For the text-containing cell, return its midpoint in [X, Y] coordinate format. 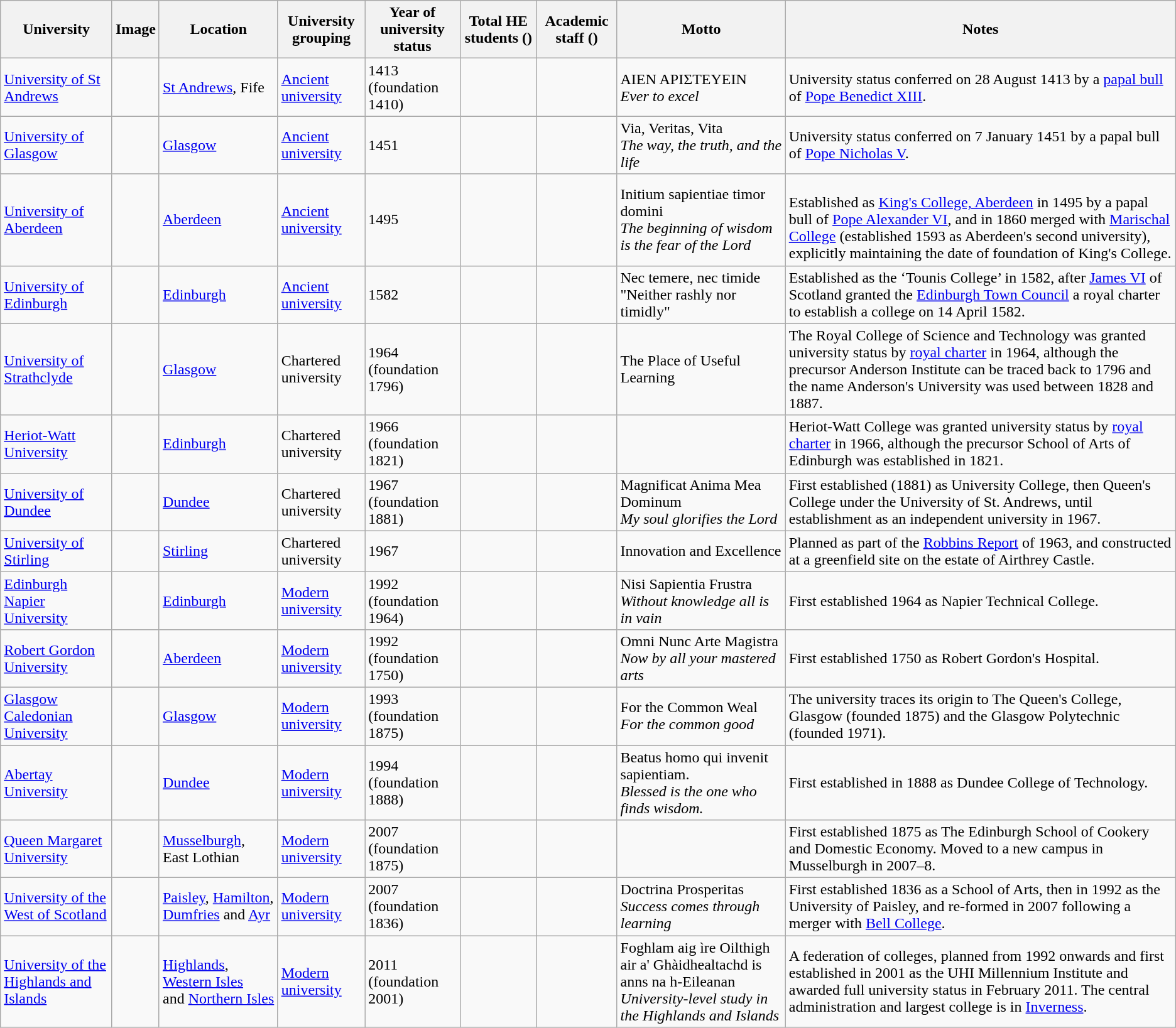
First established 1964 as Napier Technical College. [980, 600]
University of Strathclyde [57, 369]
The university traces its origin to The Queen's College, Glasgow (founded 1875) and the Glasgow Polytechnic (founded 1971). [980, 716]
First established 1875 as The Edinburgh School of Cookery and Domestic Economy. Moved to a new campus in Musselburgh in 2007–8. [980, 849]
Magnificat Anima Mea Dominum My soul glorifies the Lord [701, 502]
Highlands, Western Islesand Northern Isles [219, 982]
Nec temere, nec timide"Neither rashly nor timidly" [701, 295]
University of Stirling [57, 551]
1994 (foundation 1888) [413, 782]
University of St Andrews [57, 87]
Omni Nunc Arte MagistraNow by all your mastered arts [701, 658]
1966 (foundation 1821) [413, 444]
1992 (foundation 1750) [413, 658]
Queen Margaret University [57, 849]
Paisley, Hamilton, Dumfries and Ayr [219, 907]
Academic staff () [577, 30]
University of Dundee [57, 502]
The Place of Useful Learning [701, 369]
2011 (foundation 2001) [413, 982]
First established 1750 as Robert Gordon's Hospital. [980, 658]
1992 (foundation 1964) [413, 600]
University of the Highlands and Islands [57, 982]
1993 (foundation 1875) [413, 716]
Musselburgh, East Lothian [219, 849]
University of Edinburgh [57, 295]
1451 [413, 145]
Year of university status [413, 30]
Abertay University [57, 782]
Motto [701, 30]
Beatus homo qui invenit sapientiam.Blessed is the one who finds wisdom. [701, 782]
1495 [413, 220]
1582 [413, 295]
1964 (foundation 1796) [413, 369]
St Andrews, Fife [219, 87]
ΑΙΕΝ ΑΡΙΣΤΕΥΕΙΝEver to excel [701, 87]
Via, Veritas, VitaThe way, the truth, and the life [701, 145]
1967 [413, 551]
University grouping [322, 30]
Total HE students () [498, 30]
Location [219, 30]
Heriot-Watt University [57, 444]
University of the West of Scotland [57, 907]
University of Glasgow [57, 145]
Edinburgh Napier University [57, 600]
For the Common WealFor the common good [701, 716]
University status conferred on 28 August 1413 by a papal bull of Pope Benedict XIII. [980, 87]
Stirling [219, 551]
Image [136, 30]
First established 1836 as a School of Arts, then in 1992 as the University of Paisley, and re-formed in 2007 following a merger with Bell College. [980, 907]
Innovation and Excellence [701, 551]
University [57, 30]
Robert Gordon University [57, 658]
First established in 1888 as Dundee College of Technology. [980, 782]
Glasgow Caledonian University [57, 716]
2007 (foundation 1836) [413, 907]
Planned as part of the Robbins Report of 1963, and constructed at a greenfield site on the estate of Airthrey Castle. [980, 551]
University of Aberdeen [57, 220]
2007 (foundation 1875) [413, 849]
Notes [980, 30]
Initium sapientiae timor dominiThe beginning of wisdom is the fear of the Lord [701, 220]
1967 (foundation 1881) [413, 502]
Foghlam aig ìre Oilthigh air a' Ghàidhealtachd is anns na h-Eileanan University-level study in the Highlands and Islands [701, 982]
Doctrina ProsperitasSuccess comes through learning [701, 907]
University status conferred on 7 January 1451 by a papal bull of Pope Nicholas V. [980, 145]
1413 (foundation 1410) [413, 87]
Nisi Sapientia FrustraWithout knowledge all is in vain [701, 600]
